Return [X, Y] of the center of cell containing provided text 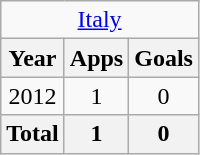
Goals [164, 58]
Total [33, 134]
2012 [33, 96]
Italy [100, 20]
Apps [96, 58]
Year [33, 58]
